Output the [X, Y] coordinate of the center of the cell containing the given text.  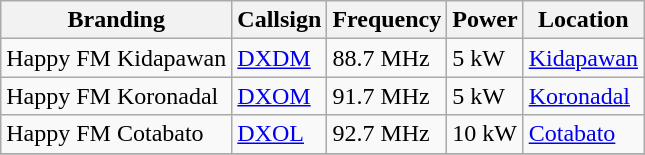
Power [485, 20]
91.7 MHz [387, 96]
Happy FM Kidapawan [116, 58]
Cotabato [583, 134]
Happy FM Cotabato [116, 134]
Branding [116, 20]
DXOM [280, 96]
DXOL [280, 134]
88.7 MHz [387, 58]
Koronadal [583, 96]
10 kW [485, 134]
DXDM [280, 58]
Kidapawan [583, 58]
92.7 MHz [387, 134]
Happy FM Koronadal [116, 96]
Location [583, 20]
Callsign [280, 20]
Frequency [387, 20]
